For the text-containing cell, return its midpoint in (x, y) coordinate format. 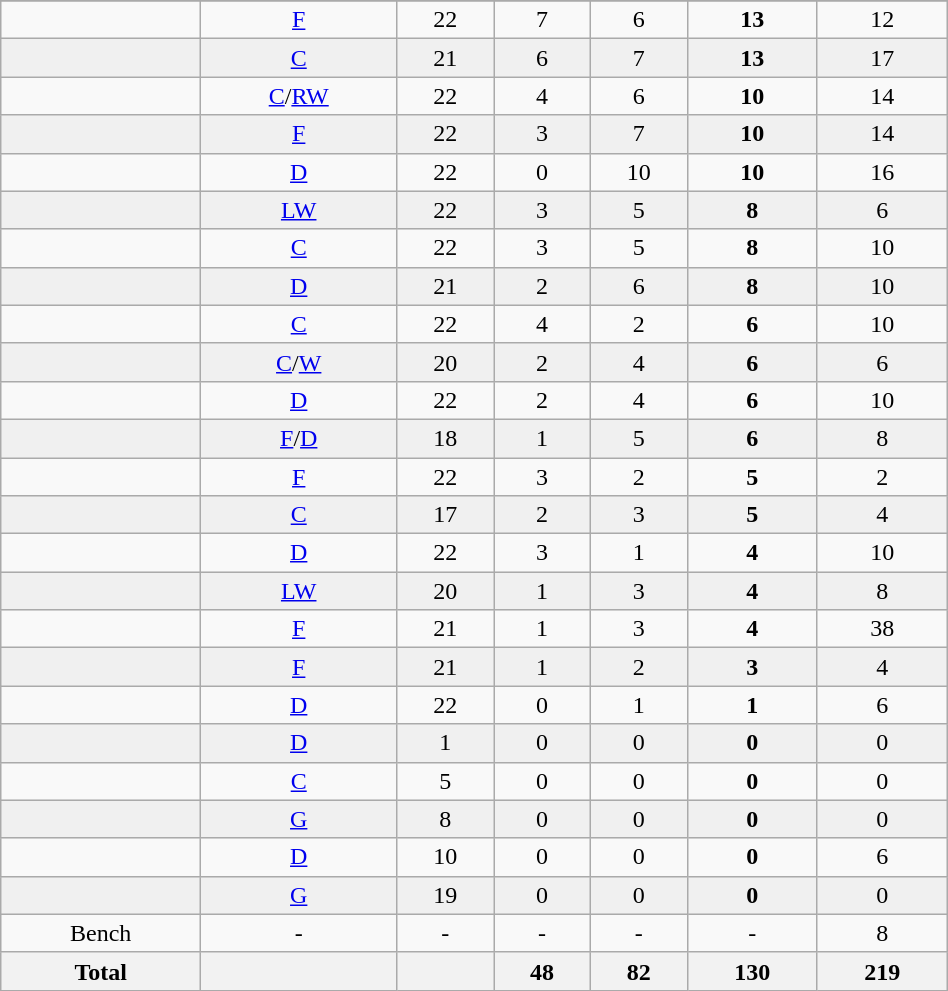
82 (638, 971)
12 (882, 20)
219 (882, 971)
130 (752, 971)
16 (882, 172)
48 (542, 971)
18 (446, 438)
F/D (299, 438)
C/RW (299, 96)
Bench (101, 933)
38 (882, 629)
C/W (299, 362)
19 (446, 895)
Total (101, 971)
